Extract the [X, Y] coordinate from the center of the cell holding the provided text.  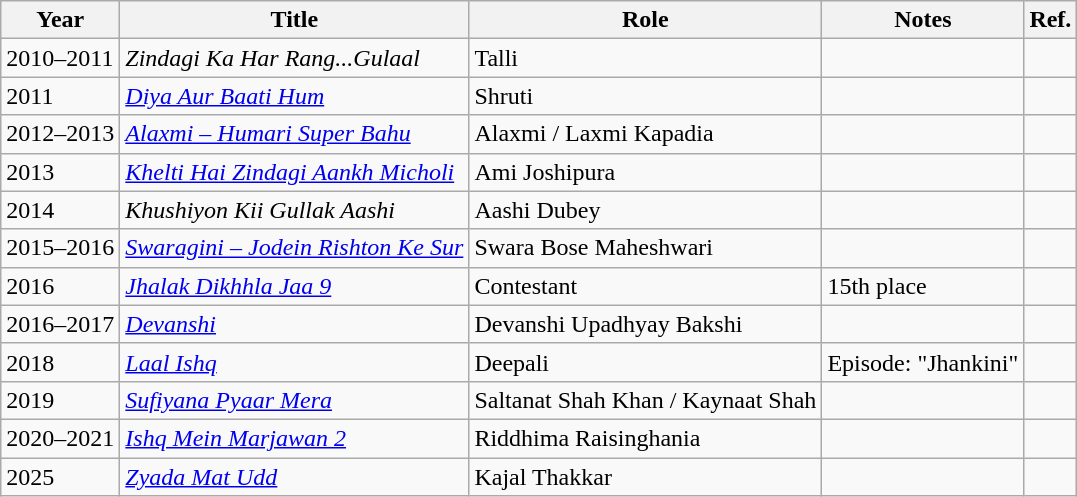
2018 [60, 362]
Khelti Hai Zindagi Aankh Micholi [294, 172]
2016–2017 [60, 324]
2014 [60, 210]
Jhalak Dikhhla Jaa 9 [294, 286]
Alaxmi – Humari Super Bahu [294, 134]
Notes [923, 20]
2015–2016 [60, 248]
2016 [60, 286]
15th place [923, 286]
2025 [60, 477]
Contestant [646, 286]
Ami Joshipura [646, 172]
Title [294, 20]
Kajal Thakkar [646, 477]
2019 [60, 400]
Episode: "Jhankini" [923, 362]
Deepali [646, 362]
Zyada Mat Udd [294, 477]
Talli [646, 58]
Swaragini – Jodein Rishton Ke Sur [294, 248]
Aashi Dubey [646, 210]
Zindagi Ka Har Rang...Gulaal [294, 58]
Saltanat Shah Khan / Kaynaat Shah [646, 400]
2013 [60, 172]
Khushiyon Kii Gullak Aashi [294, 210]
2010–2011 [60, 58]
Shruti [646, 96]
Alaxmi / Laxmi Kapadia [646, 134]
2012–2013 [60, 134]
Devanshi [294, 324]
Diya Aur Baati Hum [294, 96]
Ishq Mein Marjawan 2 [294, 438]
Riddhima Raisinghania [646, 438]
2020–2021 [60, 438]
Year [60, 20]
Swara Bose Maheshwari [646, 248]
Laal Ishq [294, 362]
2011 [60, 96]
Ref. [1050, 20]
Role [646, 20]
Sufiyana Pyaar Mera [294, 400]
Devanshi Upadhyay Bakshi [646, 324]
